Locate the cell with the specified text and output its (x, y) center coordinate. 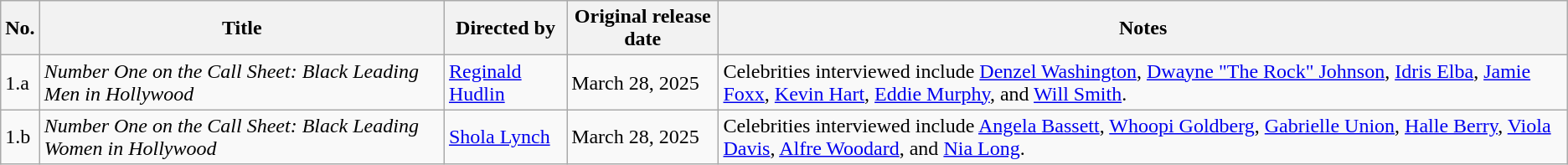
Number One on the Call Sheet: Black Leading Men in Hollywood (241, 82)
Shola Lynch (505, 137)
Celebrities interviewed include Denzel Washington, Dwayne "The Rock" Johnson, Idris Elba, Jamie Foxx, Kevin Hart, Eddie Murphy, and Will Smith. (1142, 82)
Title (241, 28)
No. (20, 28)
1.a (20, 82)
Directed by (505, 28)
Celebrities interviewed include Angela Bassett, Whoopi Goldberg, Gabrielle Union, Halle Berry, Viola Davis, Alfre Woodard, and Nia Long. (1142, 137)
1.b (20, 137)
Original release date (643, 28)
Reginald Hudlin (505, 82)
Notes (1142, 28)
Number One on the Call Sheet: Black Leading Women in Hollywood (241, 137)
